Pinpoint the cell where the given text exists, returning its (x, y) midpoint coordinate. 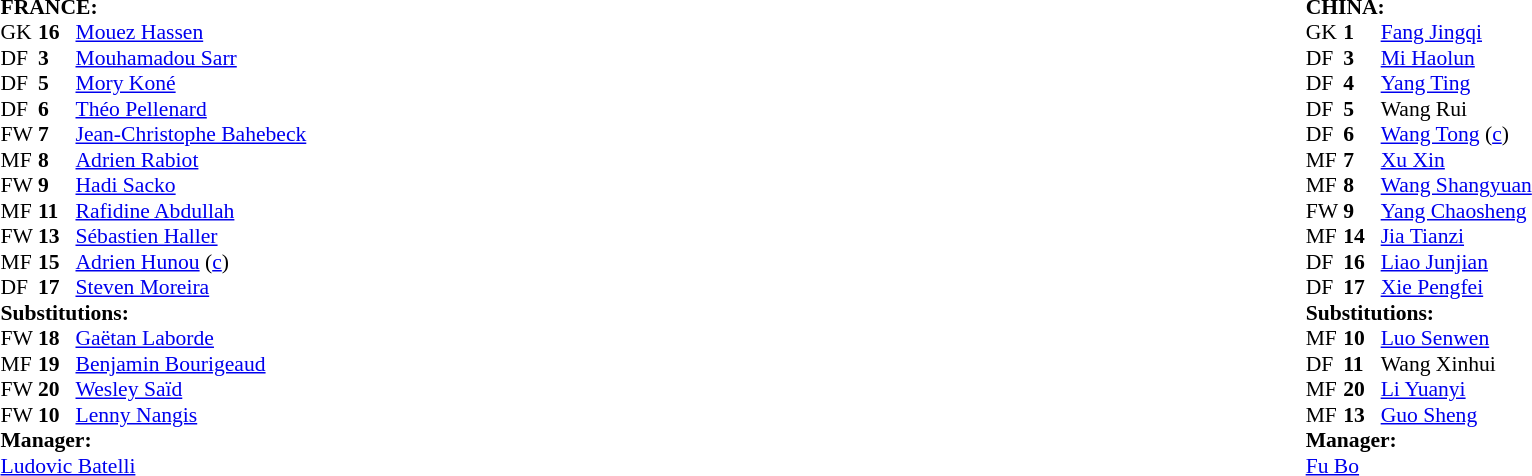
Théo Pellenard (192, 109)
Adrien Rabiot (192, 160)
Hadi Sacko (192, 185)
Jean-Christophe Bahebeck (192, 135)
Mi Haolun (1456, 58)
Mouez Hassen (192, 33)
Benjamin Bourigeaud (192, 364)
4 (1362, 83)
Wang Tong (c) (1456, 135)
Wang Shangyuan (1456, 185)
Mouhamadou Sarr (192, 58)
Adrien Hunou (c) (192, 262)
Yang Chaosheng (1456, 211)
Guo Sheng (1456, 415)
Yang Ting (1456, 83)
Steven Moreira (192, 287)
Wesley Saïd (192, 389)
18 (57, 339)
15 (57, 262)
Rafidine Abdullah (192, 211)
Wang Rui (1456, 109)
14 (1362, 237)
Li Yuanyi (1456, 389)
Gaëtan Laborde (192, 339)
Sébastien Haller (192, 237)
19 (57, 364)
Luo Senwen (1456, 339)
Lenny Nangis (192, 415)
Xie Pengfei (1456, 287)
1 (1362, 33)
Liao Junjian (1456, 262)
Mory Koné (192, 83)
Jia Tianzi (1456, 237)
Xu Xin (1456, 160)
Wang Xinhui (1456, 364)
Fang Jingqi (1456, 33)
